Detect which cell encompasses the target text, then output its [x, y] center coordinate. 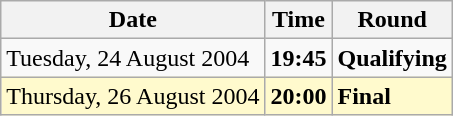
Date [133, 20]
Round [392, 20]
20:00 [298, 96]
Tuesday, 24 August 2004 [133, 58]
Thursday, 26 August 2004 [133, 96]
Final [392, 96]
19:45 [298, 58]
Qualifying [392, 58]
Time [298, 20]
